Search for the cell housing the specified text and yield its (x, y) center coordinate. 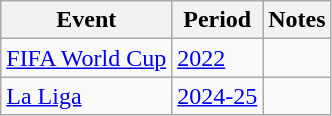
FIFA World Cup (86, 58)
La Liga (86, 96)
Notes (297, 20)
2022 (218, 58)
Period (218, 20)
Event (86, 20)
2024-25 (218, 96)
